Extract the [X, Y] coordinate from the center of the cell holding the provided text.  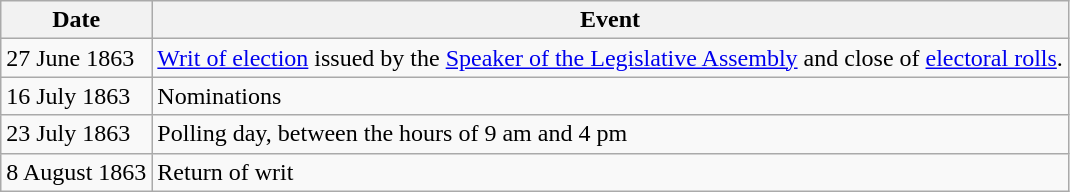
Return of writ [610, 172]
23 July 1863 [76, 134]
Event [610, 20]
16 July 1863 [76, 96]
8 August 1863 [76, 172]
Polling day, between the hours of 9 am and 4 pm [610, 134]
Writ of election issued by the Speaker of the Legislative Assembly and close of electoral rolls. [610, 58]
Nominations [610, 96]
Date [76, 20]
27 June 1863 [76, 58]
